Return (x, y) of the center of cell containing provided text 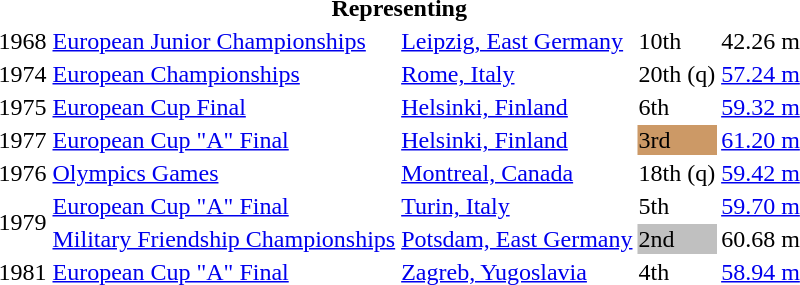
Olympics Games (224, 173)
Rome, Italy (517, 74)
Montreal, Canada (517, 173)
10th (677, 41)
Potsdam, East Germany (517, 239)
Military Friendship Championships (224, 239)
European Junior Championships (224, 41)
18th (q) (677, 173)
2nd (677, 239)
Turin, Italy (517, 206)
20th (q) (677, 74)
Leipzig, East Germany (517, 41)
5th (677, 206)
3rd (677, 140)
European Championships (224, 74)
6th (677, 107)
European Cup Final (224, 107)
